Identify which cell holds the provided text, then report its (X, Y) central coordinate. 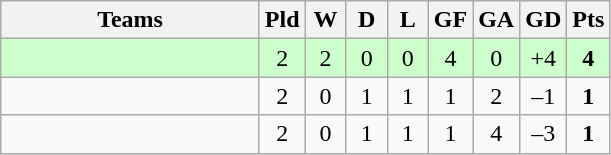
Teams (130, 20)
GA (496, 20)
GF (450, 20)
–1 (544, 96)
W (326, 20)
L (408, 20)
D (366, 20)
+4 (544, 58)
–3 (544, 134)
Pts (588, 20)
Pld (282, 20)
GD (544, 20)
